Locate the cell with the specified text and output its [x, y] center coordinate. 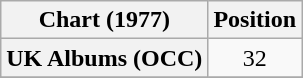
Position [255, 20]
32 [255, 58]
UK Albums (OCC) [104, 58]
Chart (1977) [104, 20]
